Detect which cell encompasses the target text, then output its (X, Y) center coordinate. 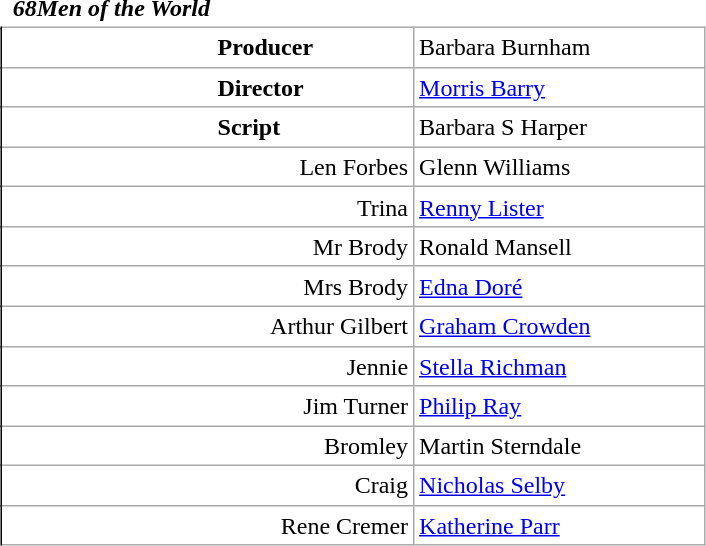
Martin Sterndale (560, 446)
Rene Cremer (208, 525)
Mr Brody (208, 247)
Bromley (208, 446)
Renny Lister (560, 207)
Morris Barry (560, 87)
Katherine Parr (560, 525)
Graham Crowden (560, 326)
Producer (208, 47)
Glenn Williams (560, 167)
Director (208, 87)
Ronald Mansell (560, 247)
Script (208, 127)
Philip Ray (560, 406)
Arthur Gilbert (208, 326)
Mrs Brody (208, 286)
Craig (208, 486)
Stella Richman (560, 366)
Nicholas Selby (560, 486)
Len Forbes (208, 167)
Barbara S Harper (560, 127)
Trina (208, 207)
Edna Doré (560, 286)
Jennie (208, 366)
Barbara Burnham (560, 47)
Jim Turner (208, 406)
